From the cell containing the given text, extract its center point as [X, Y] coordinate. 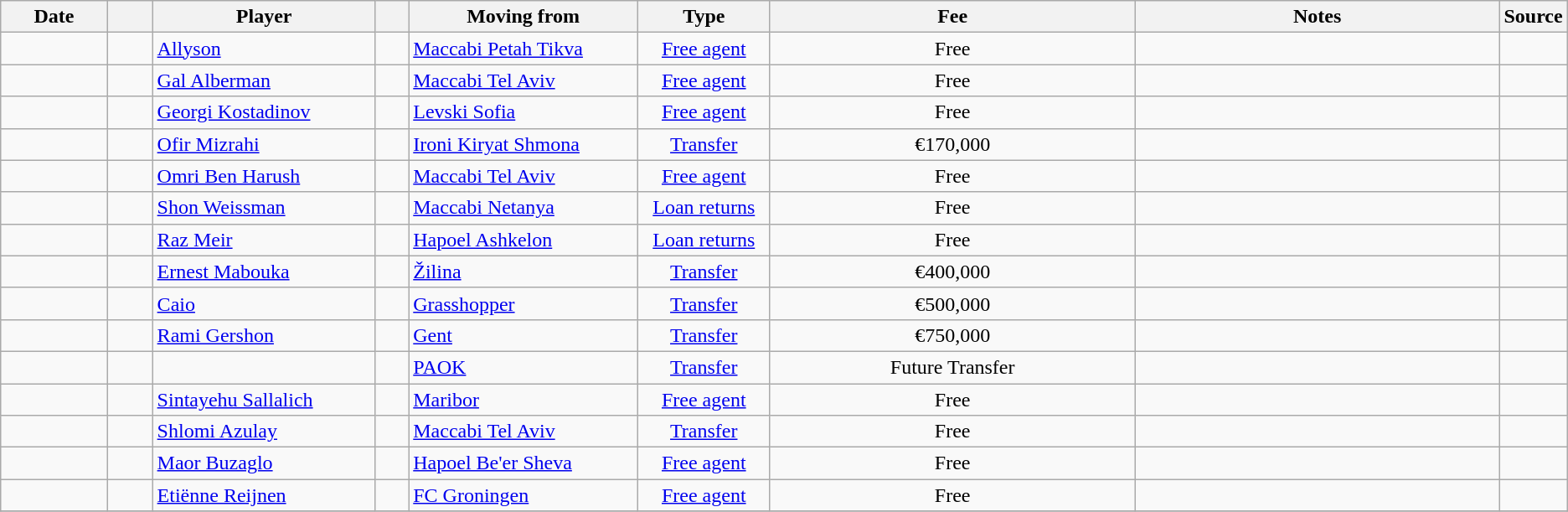
Caio [264, 303]
Future Transfer [952, 367]
Gal Alberman [264, 80]
Player [264, 17]
Maor Buzaglo [264, 463]
PAOK [524, 367]
Sintayehu Sallalich [264, 400]
Notes [1317, 17]
Allyson [264, 49]
Hapoel Be'er Sheva [524, 463]
Date [54, 17]
€750,000 [952, 335]
Ironi Kiryat Shmona [524, 144]
Gent [524, 335]
Ofir Mizrahi [264, 144]
Rami Gershon [264, 335]
Raz Meir [264, 240]
FC Groningen [524, 495]
Omri Ben Harush [264, 176]
€170,000 [952, 144]
Žilina [524, 272]
€400,000 [952, 272]
Maccabi Netanya [524, 208]
€500,000 [952, 303]
Maccabi Petah Tikva [524, 49]
Ernest Mabouka [264, 272]
Shlomi Azulay [264, 432]
Type [704, 17]
Maribor [524, 400]
Levski Sofia [524, 112]
Fee [952, 17]
Shon Weissman [264, 208]
Hapoel Ashkelon [524, 240]
Georgi Kostadinov [264, 112]
Etiënne Reijnen [264, 495]
Grasshopper [524, 303]
Moving from [524, 17]
Source [1533, 17]
